Output the [X, Y] coordinate of the center of the cell containing the given text.  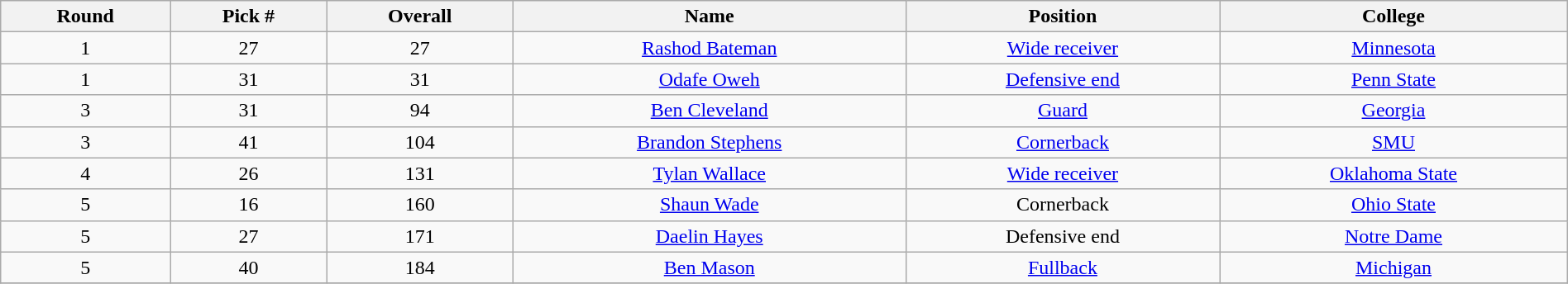
Michigan [1394, 267]
Brandon Stephens [710, 142]
Position [1063, 17]
Shaun Wade [710, 205]
16 [249, 205]
Ben Cleveland [710, 111]
Rashod Bateman [710, 48]
Overall [420, 17]
Minnesota [1394, 48]
Round [86, 17]
Pick # [249, 17]
Fullback [1063, 267]
Ohio State [1394, 205]
Ben Mason [710, 267]
Notre Dame [1394, 236]
104 [420, 142]
College [1394, 17]
Penn State [1394, 79]
131 [420, 173]
26 [249, 173]
160 [420, 205]
Georgia [1394, 111]
Name [710, 17]
Tylan Wallace [710, 173]
Daelin Hayes [710, 236]
SMU [1394, 142]
Odafe Oweh [710, 79]
184 [420, 267]
41 [249, 142]
4 [86, 173]
94 [420, 111]
Oklahoma State [1394, 173]
40 [249, 267]
Guard [1063, 111]
171 [420, 236]
